Detect which cell encompasses the target text, then output its [X, Y] center coordinate. 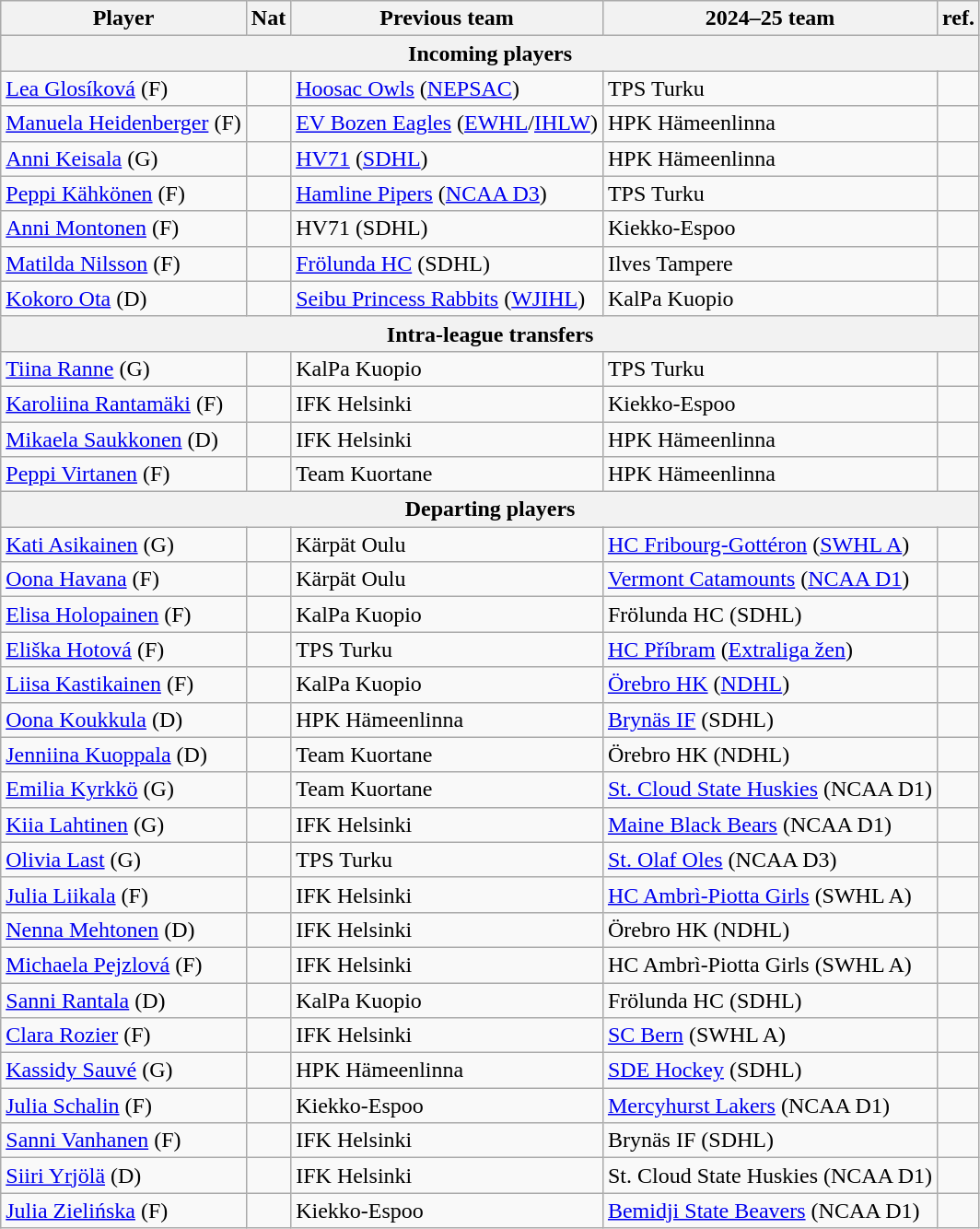
HC Příbram (Extraliga žen) [770, 650]
Ilves Tampere [770, 263]
EV Bozen Eagles (EWHL/IHLW) [448, 123]
Michaela Pejzlová (F) [123, 965]
SC Bern (SWHL A) [770, 1036]
Peppi Kähkönen (F) [123, 193]
Mikaela Saukkonen (D) [123, 439]
Kati Asikainen (G) [123, 544]
Liisa Kastikainen (F) [123, 685]
Elisa Holopainen (F) [123, 614]
Anni Montonen (F) [123, 228]
Kokoro Ota (D) [123, 298]
Julia Schalin (F) [123, 1106]
Nenna Mehtonen (D) [123, 930]
Clara Rozier (F) [123, 1036]
2024–25 team [770, 18]
Olivia Last (G) [123, 860]
Vermont Catamounts (NCAA D1) [770, 579]
Sanni Vanhanen (F) [123, 1141]
St. Olaf Oles (NCAA D3) [770, 860]
Departing players [490, 509]
Nat [268, 18]
Matilda Nilsson (F) [123, 263]
Hamline Pipers (NCAA D3) [448, 193]
Hoosac Owls (NEPSAC) [448, 88]
Julia Liikala (F) [123, 895]
Mercyhurst Lakers (NCAA D1) [770, 1106]
Intra-league transfers [490, 334]
Bemidji State Beavers (NCAA D1) [770, 1211]
SDE Hockey (SDHL) [770, 1071]
Sanni Rantala (D) [123, 1000]
HC Fribourg-Gottéron (SWHL A) [770, 544]
Lea Glosíková (F) [123, 88]
Julia Zielińska (F) [123, 1211]
Kiia Lahtinen (G) [123, 825]
Oona Havana (F) [123, 579]
Incoming players [490, 53]
Manuela Heidenberger (F) [123, 123]
Peppi Virtanen (F) [123, 474]
Previous team [448, 18]
Siiri Yrjölä (D) [123, 1176]
Seibu Princess Rabbits (WJIHL) [448, 298]
Player [123, 18]
Kassidy Sauvé (G) [123, 1071]
Eliška Hotová (F) [123, 650]
Maine Black Bears (NCAA D1) [770, 825]
Karoliina Rantamäki (F) [123, 404]
ref. [959, 18]
Jenniina Kuoppala (D) [123, 755]
Oona Koukkula (D) [123, 720]
Anni Keisala (G) [123, 158]
Tiina Ranne (G) [123, 369]
Emilia Kyrkkö (G) [123, 790]
